Capture the cell that displays the provided text and extract its [X, Y] central coordinate. 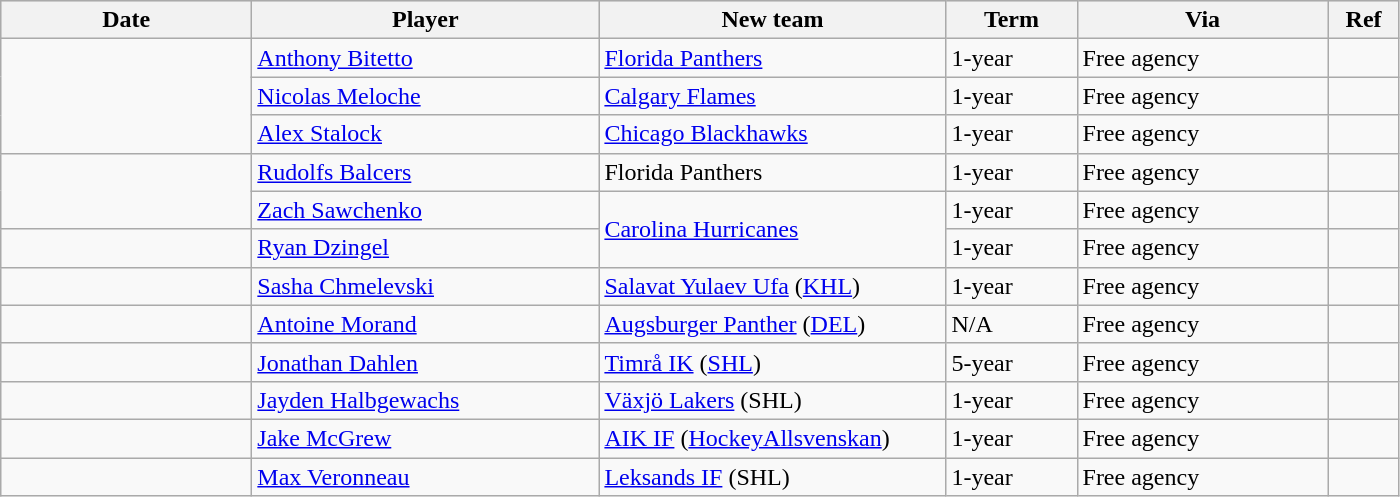
Alex Stalock [426, 134]
Carolina Hurricanes [772, 229]
AIK IF (HockeyAllsvenskan) [772, 438]
Player [426, 20]
Max Veronneau [426, 477]
Augsburger Panther (DEL) [772, 324]
Leksands IF (SHL) [772, 477]
Zach Sawchenko [426, 210]
Chicago Blackhawks [772, 134]
Jake McGrew [426, 438]
Sasha Chmelevski [426, 286]
Calgary Flames [772, 96]
Anthony Bitetto [426, 58]
Via [1202, 20]
N/A [1012, 324]
Date [126, 20]
Antoine Morand [426, 324]
Salavat Yulaev Ufa (KHL) [772, 286]
Term [1012, 20]
Ryan Dzingel [426, 248]
5-year [1012, 362]
New team [772, 20]
Jayden Halbgewachs [426, 400]
Timrå IK (SHL) [772, 362]
Rudolfs Balcers [426, 172]
Jonathan Dahlen [426, 362]
Nicolas Meloche [426, 96]
Växjö Lakers (SHL) [772, 400]
Ref [1364, 20]
